Locate the cell with the specified text and output its (X, Y) center coordinate. 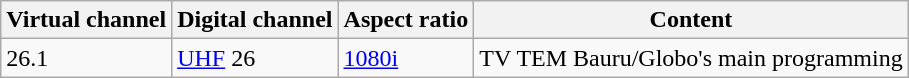
1080i (406, 58)
TV TEM Bauru/Globo's main programming (691, 58)
26.1 (86, 58)
Content (691, 20)
Virtual channel (86, 20)
Digital channel (255, 20)
UHF 26 (255, 58)
Aspect ratio (406, 20)
